Provide the [X, Y] coordinate of the cell's center where the given text is located.  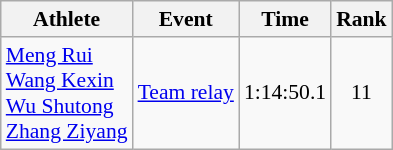
Event [186, 19]
Team relay [186, 93]
1:14:50.1 [285, 93]
Athlete [67, 19]
Rank [362, 19]
Meng Rui Wang KexinWu Shutong Zhang Ziyang [67, 93]
11 [362, 93]
Time [285, 19]
